Provide the (X, Y) coordinate of the cell's center where the given text is located.  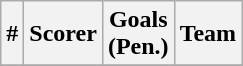
# (12, 34)
Team (208, 34)
Goals(Pen.) (138, 34)
Scorer (64, 34)
